Return [x, y] of the center of cell containing provided text 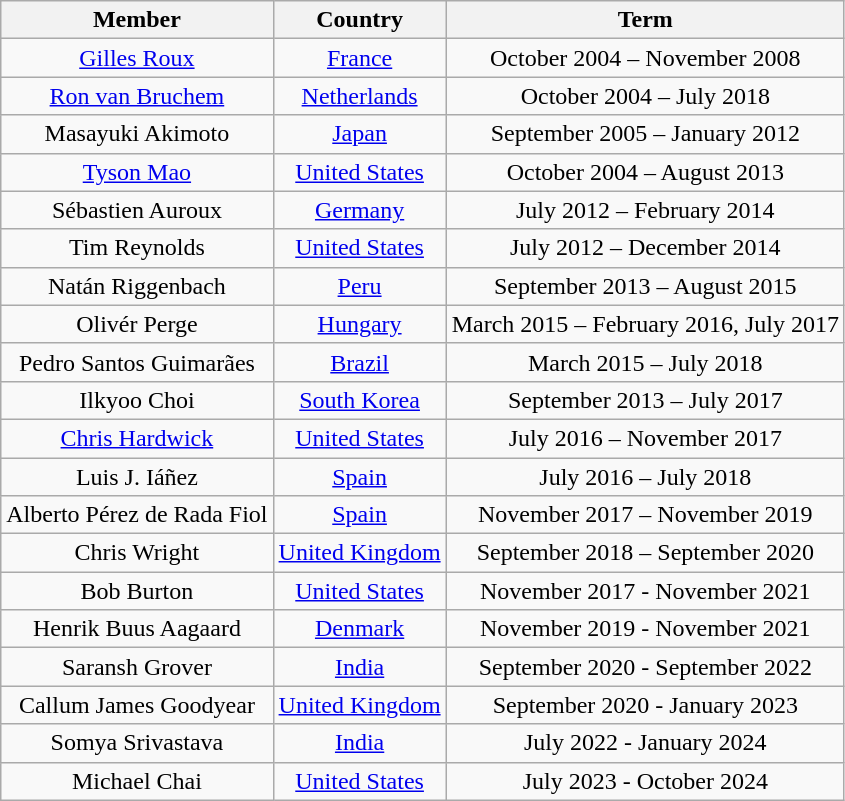
South Korea [360, 400]
July 2012 – December 2014 [645, 248]
October 2004 – August 2013 [645, 172]
Chris Wright [137, 553]
Gilles Roux [137, 58]
September 2020 - September 2022 [645, 667]
July 2022 - January 2024 [645, 743]
Member [137, 20]
September 2013 – August 2015 [645, 286]
July 2016 – November 2017 [645, 438]
Ilkyoo Choi [137, 400]
Alberto Pérez de Rada Fiol [137, 515]
Natán Riggenbach [137, 286]
September 2018 – September 2020 [645, 553]
July 2012 – February 2014 [645, 210]
Henrik Buus Aagaard [137, 629]
Saransh Grover [137, 667]
Masayuki Akimoto [137, 134]
March 2015 – February 2016, July 2017 [645, 324]
Bob Burton [137, 591]
September 2020 - January 2023 [645, 705]
Peru [360, 286]
Luis J. Iáñez [137, 477]
France [360, 58]
Pedro Santos Guimarães [137, 362]
September 2005 – January 2012 [645, 134]
July 2023 - October 2024 [645, 781]
September 2013 – July 2017 [645, 400]
Somya Srivastava [137, 743]
March 2015 – July 2018 [645, 362]
October 2004 – November 2008 [645, 58]
November 2017 – November 2019 [645, 515]
Germany [360, 210]
November 2017 - November 2021 [645, 591]
October 2004 – July 2018 [645, 96]
Sébastien Auroux [137, 210]
Japan [360, 134]
Country [360, 20]
Tim Reynolds [137, 248]
Olivér Perge [137, 324]
Term [645, 20]
Tyson Mao [137, 172]
Denmark [360, 629]
July 2016 – July 2018 [645, 477]
Callum James Goodyear [137, 705]
Michael Chai [137, 781]
Netherlands [360, 96]
Brazil [360, 362]
Hungary [360, 324]
Ron van Bruchem [137, 96]
Chris Hardwick [137, 438]
November 2019 - November 2021 [645, 629]
